Search for the cell housing the specified text and yield its [X, Y] center coordinate. 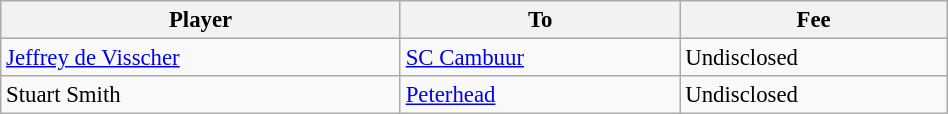
Stuart Smith [201, 95]
Jeffrey de Visscher [201, 58]
SC Cambuur [540, 58]
Player [201, 20]
Peterhead [540, 95]
To [540, 20]
Fee [814, 20]
